From the cell containing the given text, extract its center point as (x, y) coordinate. 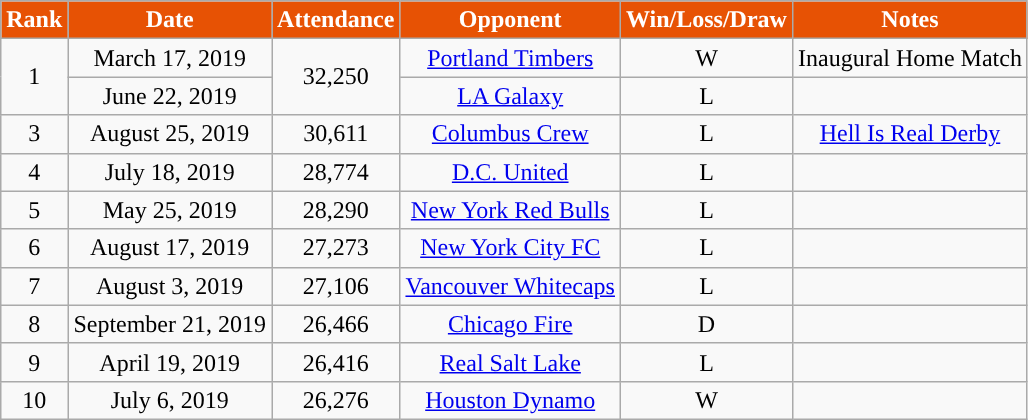
Columbus Crew (510, 134)
26,416 (336, 362)
June 22, 2019 (170, 96)
July 6, 2019 (170, 400)
Real Salt Lake (510, 362)
Rank (34, 20)
6 (34, 248)
27,273 (336, 248)
32,250 (336, 77)
27,106 (336, 286)
New York City FC (510, 248)
26,276 (336, 400)
30,611 (336, 134)
Portland Timbers (510, 58)
26,466 (336, 324)
3 (34, 134)
8 (34, 324)
March 17, 2019 (170, 58)
5 (34, 210)
Inaugural Home Match (910, 58)
1 (34, 77)
Attendance (336, 20)
September 21, 2019 (170, 324)
August 3, 2019 (170, 286)
Hell Is Real Derby (910, 134)
Date (170, 20)
28,774 (336, 172)
Chicago Fire (510, 324)
May 25, 2019 (170, 210)
4 (34, 172)
10 (34, 400)
9 (34, 362)
D (706, 324)
28,290 (336, 210)
Opponent (510, 20)
July 18, 2019 (170, 172)
7 (34, 286)
New York Red Bulls (510, 210)
Houston Dynamo (510, 400)
D.C. United (510, 172)
Notes (910, 20)
LA Galaxy (510, 96)
April 19, 2019 (170, 362)
Vancouver Whitecaps (510, 286)
August 17, 2019 (170, 248)
August 25, 2019 (170, 134)
Win/Loss/Draw (706, 20)
